Detect which cell encompasses the target text, then output its [X, Y] center coordinate. 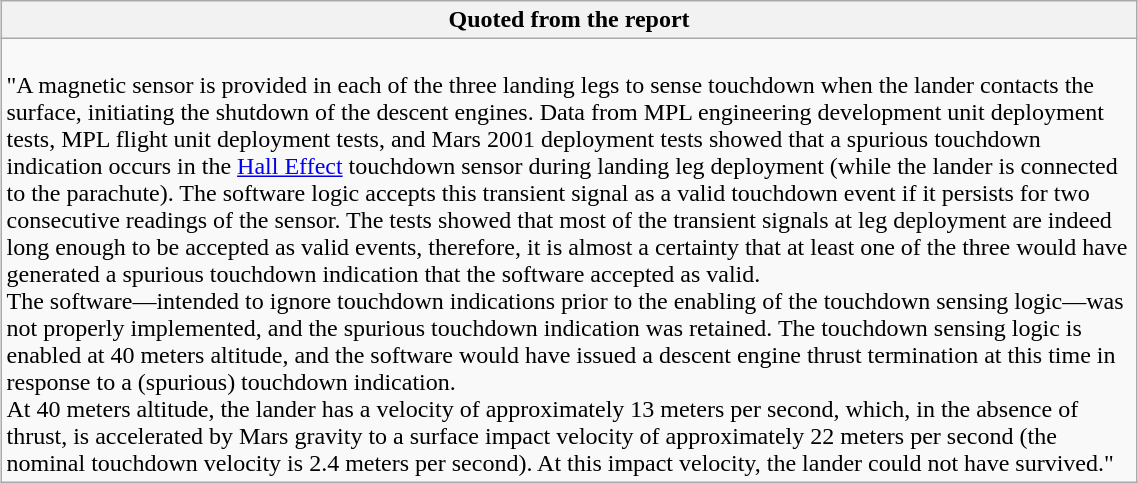
Quoted from the report [569, 20]
